Detect which cell encompasses the target text, then output its [X, Y] center coordinate. 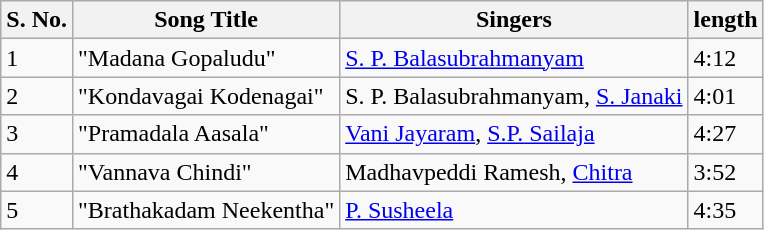
4:35 [726, 210]
3:52 [726, 172]
Vani Jayaram, S.P. Sailaja [514, 134]
4 [37, 172]
1 [37, 58]
4:12 [726, 58]
"Madana Gopaludu" [206, 58]
4:01 [726, 96]
"Kondavagai Kodenagai" [206, 96]
"Pramadala Aasala" [206, 134]
S. No. [37, 20]
4:27 [726, 134]
S. P. Balasubrahmanyam [514, 58]
P. Susheela [514, 210]
Song Title [206, 20]
"Vannava Chindi" [206, 172]
length [726, 20]
S. P. Balasubrahmanyam, S. Janaki [514, 96]
5 [37, 210]
2 [37, 96]
Madhavpeddi Ramesh, Chitra [514, 172]
3 [37, 134]
"Brathakadam Neekentha" [206, 210]
Singers [514, 20]
